Find where the given text appears and provide that cell's center as (X, Y) coordinate. 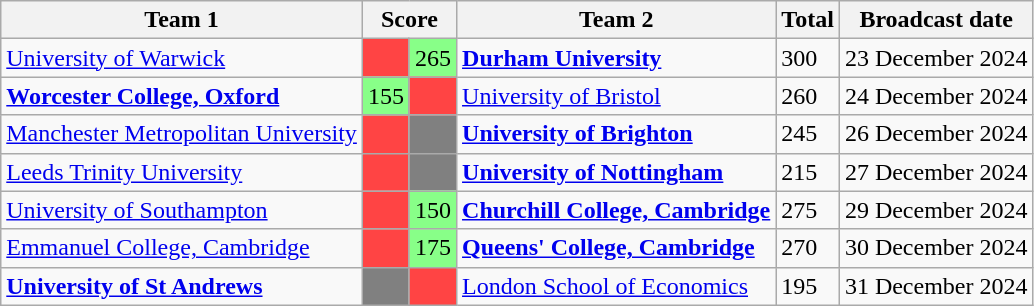
275 (808, 210)
Team 1 (182, 20)
260 (808, 96)
University of Nottingham (616, 172)
24 December 2024 (936, 96)
245 (808, 134)
215 (808, 172)
265 (432, 58)
Manchester Metropolitan University (182, 134)
University of Warwick (182, 58)
Durham University (616, 58)
31 December 2024 (936, 286)
Queens' College, Cambridge (616, 248)
Score (409, 20)
University of St Andrews (182, 286)
Team 2 (616, 20)
175 (432, 248)
155 (386, 96)
300 (808, 58)
Churchill College, Cambridge (616, 210)
London School of Economics (616, 286)
University of Brighton (616, 134)
Total (808, 20)
30 December 2024 (936, 248)
23 December 2024 (936, 58)
Leeds Trinity University (182, 172)
University of Southampton (182, 210)
270 (808, 248)
150 (432, 210)
Broadcast date (936, 20)
University of Bristol (616, 96)
29 December 2024 (936, 210)
195 (808, 286)
26 December 2024 (936, 134)
Worcester College, Oxford (182, 96)
27 December 2024 (936, 172)
Emmanuel College, Cambridge (182, 248)
